Scan for the cell matching the given text and deliver its (X, Y) coordinate at center. 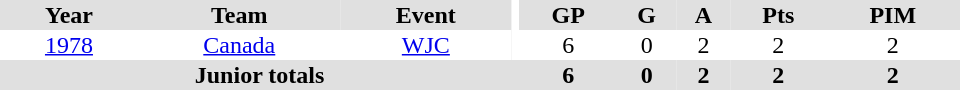
1978 (69, 45)
G (646, 15)
Pts (778, 15)
PIM (893, 15)
Junior totals (260, 75)
Canada (240, 45)
Event (426, 15)
WJC (426, 45)
GP (568, 15)
A (704, 15)
Year (69, 15)
Team (240, 15)
